Detect which cell encompasses the target text, then output its (x, y) center coordinate. 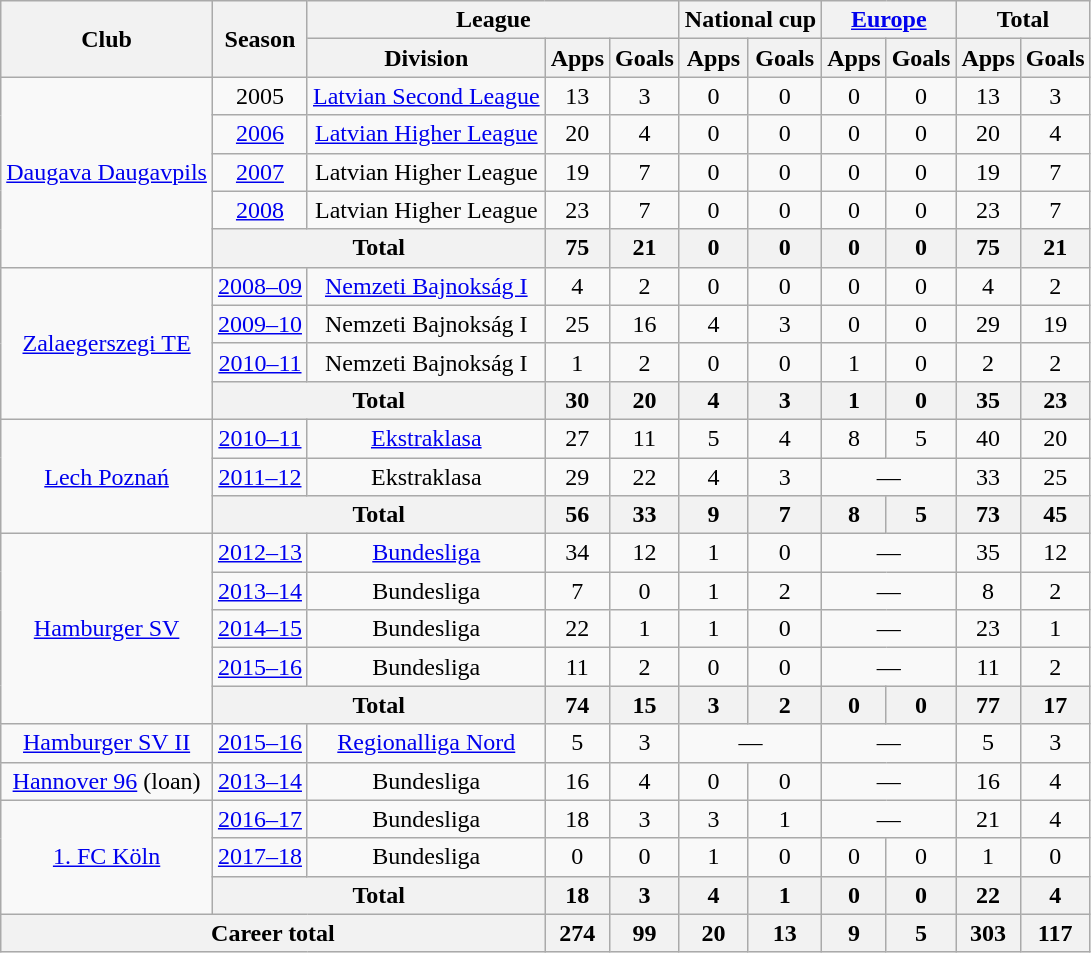
Hamburger SV II (107, 743)
45 (1055, 515)
274 (577, 933)
34 (577, 553)
Regionalliga Nord (426, 743)
2008 (260, 210)
Hannover 96 (loan) (107, 781)
303 (988, 933)
Career total (273, 933)
Zalaegerszegi TE (107, 343)
2014–15 (260, 629)
30 (577, 400)
Europe (889, 20)
Daugava Daugavpils (107, 172)
27 (577, 438)
National cup (750, 20)
2006 (260, 134)
2005 (260, 96)
2017–18 (260, 857)
Division (426, 58)
2007 (260, 172)
Latvian Second League (426, 96)
40 (988, 438)
2016–17 (260, 819)
Lech Poznań (107, 476)
2011–12 (260, 477)
77 (988, 705)
73 (988, 515)
74 (577, 705)
Hamburger SV (107, 629)
99 (645, 933)
1. FC Köln (107, 857)
League (493, 20)
2008–09 (260, 286)
17 (1055, 705)
Season (260, 39)
2012–13 (260, 553)
56 (577, 515)
15 (645, 705)
Club (107, 39)
117 (1055, 933)
2009–10 (260, 324)
